Output the [X, Y] coordinate of the center of the cell containing the given text.  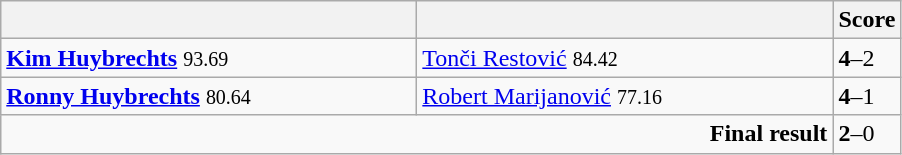
Score [867, 20]
4–2 [867, 58]
Kim Huybrechts 93.69 [209, 58]
Final result [417, 134]
2–0 [867, 134]
Ronny Huybrechts 80.64 [209, 96]
Tonči Restović 84.42 [625, 58]
Robert Marijanović 77.16 [625, 96]
4–1 [867, 96]
